Pinpoint the cell where the given text exists, returning its [x, y] midpoint coordinate. 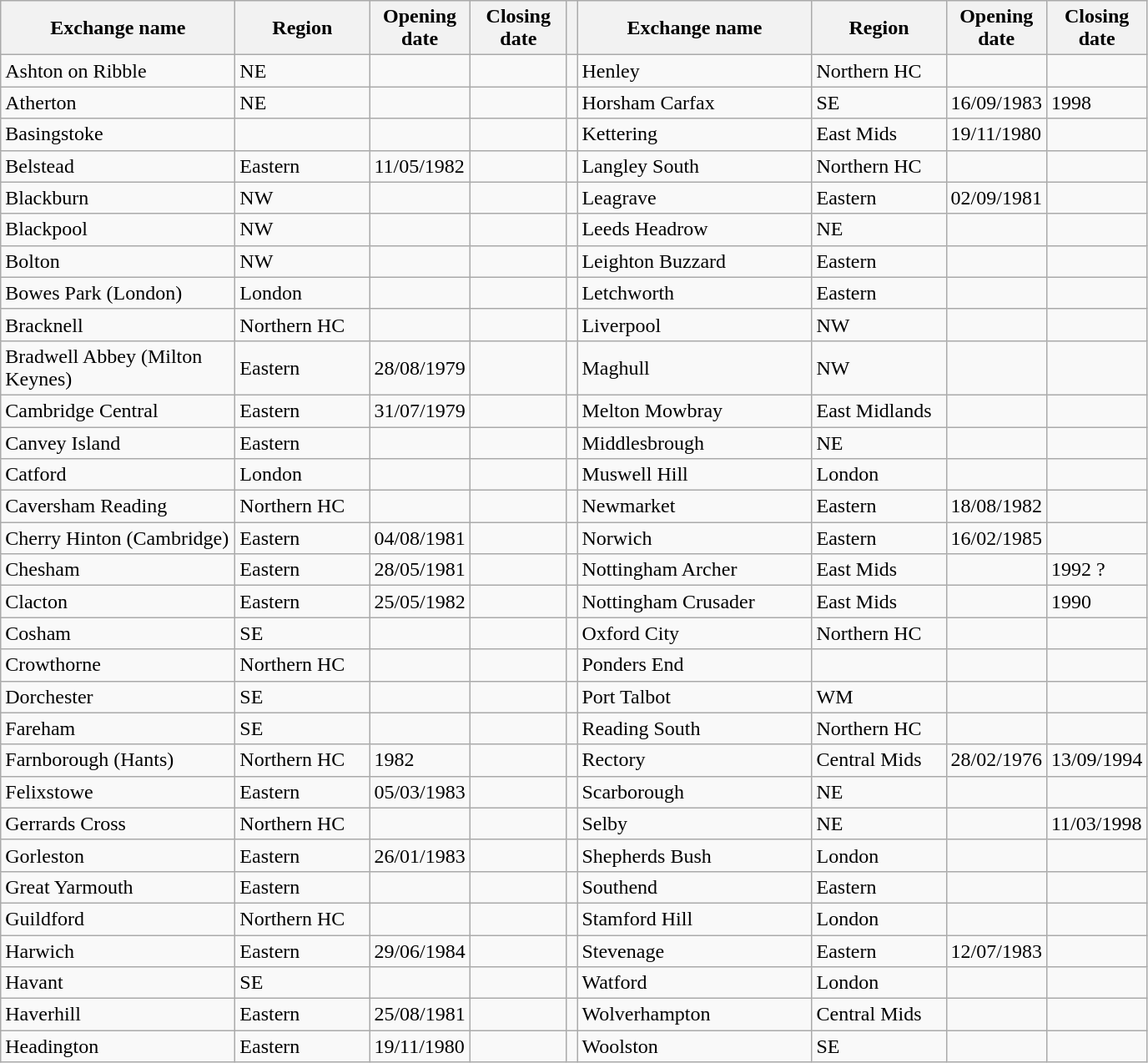
Cherry Hinton (Cambridge) [118, 538]
Blackburn [118, 198]
1992 ? [1096, 570]
Caversham Reading [118, 506]
Horsham Carfax [694, 103]
Crowthorne [118, 665]
11/05/1982 [420, 166]
Stamford Hill [694, 919]
Henley [694, 71]
Farnborough (Hants) [118, 760]
Canvey Island [118, 443]
Muswell Hill [694, 475]
26/01/1983 [420, 855]
Liverpool [694, 325]
Atherton [118, 103]
Headington [118, 1046]
Catford [118, 475]
Cambridge Central [118, 411]
Bradwell Abbey (Milton Keynes) [118, 367]
13/09/1994 [1096, 760]
11/03/1998 [1096, 824]
Shepherds Bush [694, 855]
16/09/1983 [996, 103]
1998 [1096, 103]
Woolston [694, 1046]
Great Yarmouth [118, 887]
12/07/1983 [996, 950]
Bowes Park (London) [118, 293]
Dorchester [118, 697]
1990 [1096, 602]
Melton Mowbray [694, 411]
Nottingham Crusader [694, 602]
Belstead [118, 166]
Basingstoke [118, 134]
Harwich [118, 950]
16/02/1985 [996, 538]
Clacton [118, 602]
Felixstowe [118, 792]
Stevenage [694, 950]
Fareham [118, 728]
Letchworth [694, 293]
28/08/1979 [420, 367]
31/07/1979 [420, 411]
Leeds Headrow [694, 229]
25/05/1982 [420, 602]
Blackpool [118, 229]
02/09/1981 [996, 198]
Wolverhampton [694, 1015]
28/05/1981 [420, 570]
Leighton Buzzard [694, 261]
Cosham [118, 633]
25/08/1981 [420, 1015]
18/08/1982 [996, 506]
04/08/1981 [420, 538]
Rectory [694, 760]
East Midlands [879, 411]
Leagrave [694, 198]
Guildford [118, 919]
Oxford City [694, 633]
28/02/1976 [996, 760]
WM [879, 697]
Kettering [694, 134]
Middlesbrough [694, 443]
Selby [694, 824]
Ashton on Ribble [118, 71]
Watford [694, 983]
Scarborough [694, 792]
Southend [694, 887]
29/06/1984 [420, 950]
Newmarket [694, 506]
Nottingham Archer [694, 570]
Gerrards Cross [118, 824]
05/03/1983 [420, 792]
Bracknell [118, 325]
Reading South [694, 728]
1982 [420, 760]
Haverhill [118, 1015]
Bolton [118, 261]
Havant [118, 983]
Gorleston [118, 855]
Langley South [694, 166]
Ponders End [694, 665]
Port Talbot [694, 697]
Norwich [694, 538]
Maghull [694, 367]
Chesham [118, 570]
